For the text-containing cell, return its midpoint in [X, Y] coordinate format. 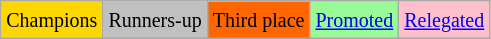
Runners-up [155, 20]
Relegated [444, 20]
Promoted [354, 20]
Third place [258, 20]
Champions [52, 20]
